Detect which cell encompasses the target text, then output its (x, y) center coordinate. 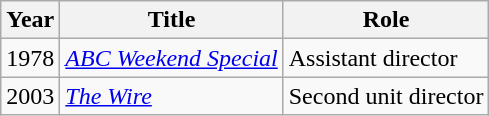
Role (386, 20)
Title (172, 20)
1978 (30, 58)
Assistant director (386, 58)
The Wire (172, 96)
Second unit director (386, 96)
Year (30, 20)
2003 (30, 96)
ABC Weekend Special (172, 58)
